Extract the [x, y] coordinate from the center of the cell holding the provided text.  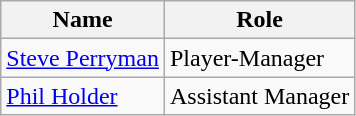
Player-Manager [259, 58]
Assistant Manager [259, 96]
Name [83, 20]
Phil Holder [83, 96]
Steve Perryman [83, 58]
Role [259, 20]
